Locate the cell with the specified text and output its (X, Y) center coordinate. 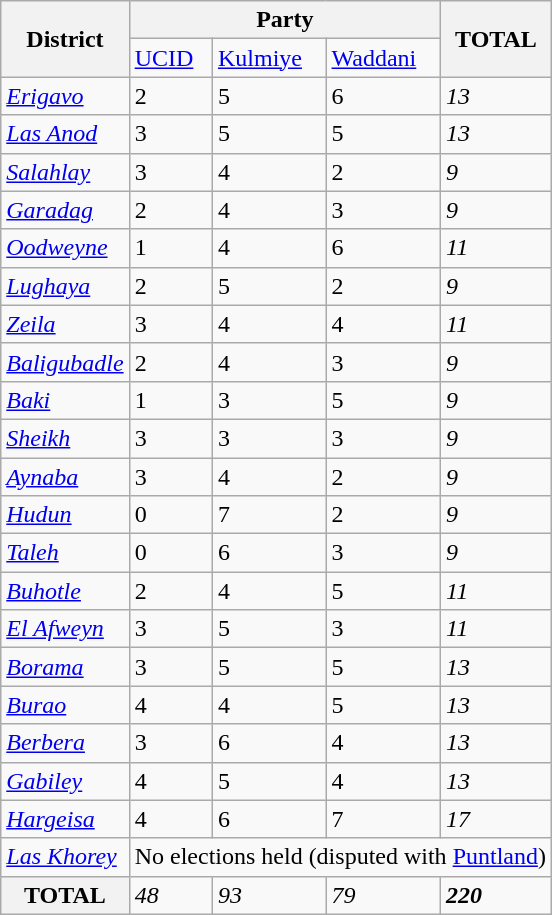
Burao (65, 705)
Salahlay (65, 172)
Zeila (65, 324)
Taleh (65, 553)
UCID (170, 58)
Erigavo (65, 96)
17 (496, 819)
Kulmiye (269, 58)
48 (170, 895)
No elections held (disputed with Puntland) (340, 857)
Party (284, 20)
93 (269, 895)
Oodweyne (65, 248)
Buhotle (65, 591)
Sheikh (65, 438)
Borama (65, 667)
Las Khorey (65, 857)
District (65, 39)
Lughaya (65, 286)
Aynaba (65, 477)
Garadag (65, 210)
79 (383, 895)
Las Anod (65, 134)
Waddani (383, 58)
El Afweyn (65, 629)
Hudun (65, 515)
Baligubadle (65, 362)
Gabiley (65, 781)
Hargeisa (65, 819)
Berbera (65, 743)
220 (496, 895)
Baki (65, 400)
